Pinpoint the cell where the given text exists, returning its (X, Y) midpoint coordinate. 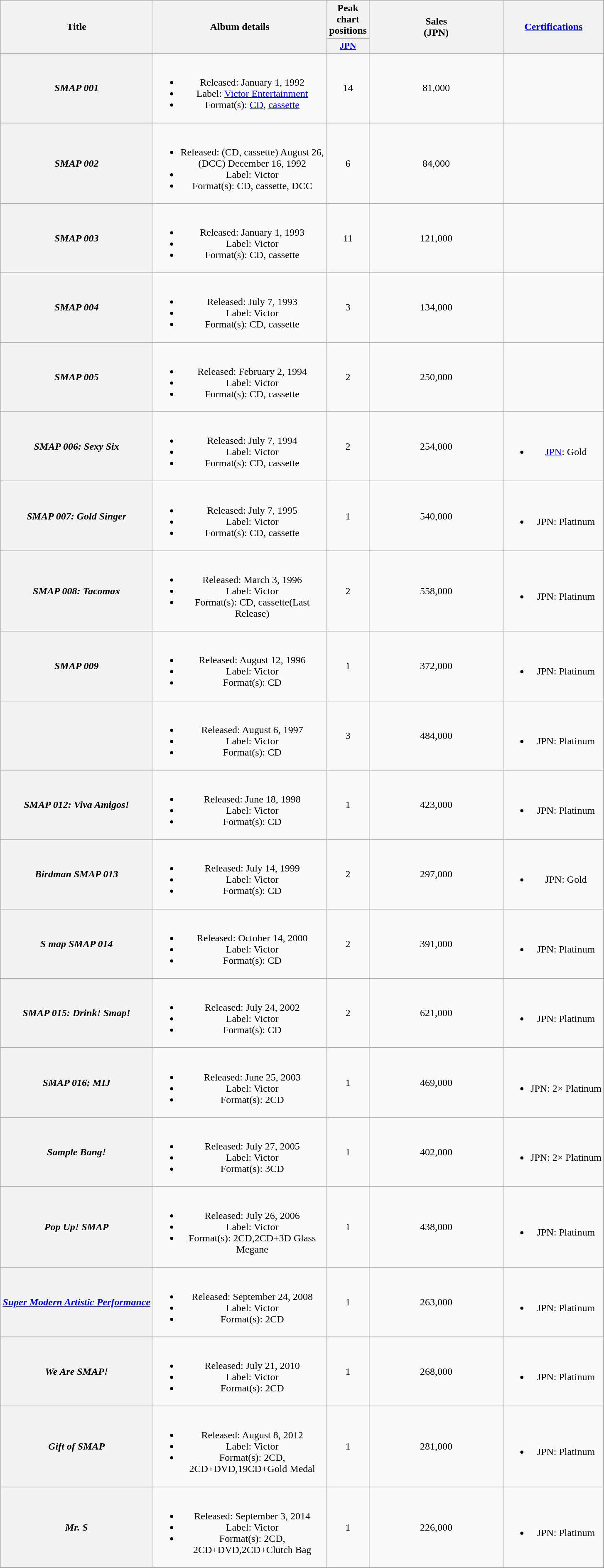
SMAP 003 (76, 239)
11 (348, 239)
484,000 (436, 736)
Sales(JPN) (436, 27)
250,000 (436, 377)
SMAP 007: Gold Singer (76, 516)
SMAP 015: Drink! Smap! (76, 1013)
Released: September 3, 2014Label: VictorFormat(s): 2CD, 2CD+DVD,2CD+Clutch Bag (240, 1527)
Mr. S (76, 1527)
402,000 (436, 1152)
84,000 (436, 163)
121,000 (436, 239)
S map SMAP 014 (76, 943)
SMAP 012: Viva Amigos! (76, 805)
Released: January 1, 1993Label: VictorFormat(s): CD, cassette (240, 239)
SMAP 006: Sexy Six (76, 446)
Super Modern Artistic Performance (76, 1302)
Title (76, 27)
Released: July 24, 2002Label: VictorFormat(s): CD (240, 1013)
Released: July 21, 2010Label: VictorFormat(s): 2CD (240, 1371)
Released: February 2, 1994Label: VictorFormat(s): CD, cassette (240, 377)
Released: June 18, 1998Label: VictorFormat(s): CD (240, 805)
14 (348, 88)
Released: July 7, 1993Label: VictorFormat(s): CD, cassette (240, 308)
558,000 (436, 591)
We Are SMAP! (76, 1371)
423,000 (436, 805)
621,000 (436, 1013)
SMAP 004 (76, 308)
438,000 (436, 1227)
Released: July 7, 1994Label: VictorFormat(s): CD, cassette (240, 446)
254,000 (436, 446)
263,000 (436, 1302)
Gift of SMAP (76, 1447)
Released: January 1, 1992Label: Victor EntertainmentFormat(s): CD, cassette (240, 88)
297,000 (436, 874)
Released: August 12, 1996Label: VictorFormat(s): CD (240, 666)
372,000 (436, 666)
Released: July 26, 2006Label: VictorFormat(s): 2CD,2CD+3D Glass Megane (240, 1227)
281,000 (436, 1447)
JPN (348, 46)
Released: July 27, 2005Label: VictorFormat(s): 3CD (240, 1152)
540,000 (436, 516)
Pop Up! SMAP (76, 1227)
Album details (240, 27)
268,000 (436, 1371)
Released: (CD, cassette) August 26, (DCC) December 16, 1992Label: VictorFormat(s): CD, cassette, DCC (240, 163)
SMAP 002 (76, 163)
391,000 (436, 943)
Released: July 7, 1995Label: VictorFormat(s): CD, cassette (240, 516)
SMAP 016: MIJ (76, 1082)
Released: August 6, 1997Label: VictorFormat(s): CD (240, 736)
Birdman SMAP 013 (76, 874)
Sample Bang! (76, 1152)
Released: June 25, 2003Label: VictorFormat(s): 2CD (240, 1082)
Released: March 3, 1996Label: VictorFormat(s): CD, cassette(Last Release) (240, 591)
469,000 (436, 1082)
Peak chart positions (348, 20)
Released: August 8, 2012Label: VictorFormat(s): 2CD, 2CD+DVD,19CD+Gold Medal (240, 1447)
Released: October 14, 2000Label: VictorFormat(s): CD (240, 943)
SMAP 005 (76, 377)
Released: September 24, 2008Label: VictorFormat(s): 2CD (240, 1302)
Certifications (554, 27)
226,000 (436, 1527)
SMAP 008: Tacomax (76, 591)
81,000 (436, 88)
SMAP 001 (76, 88)
134,000 (436, 308)
6 (348, 163)
Released: July 14, 1999Label: VictorFormat(s): CD (240, 874)
SMAP 009 (76, 666)
